Extract the [X, Y] coordinate from the center of the cell holding the provided text.  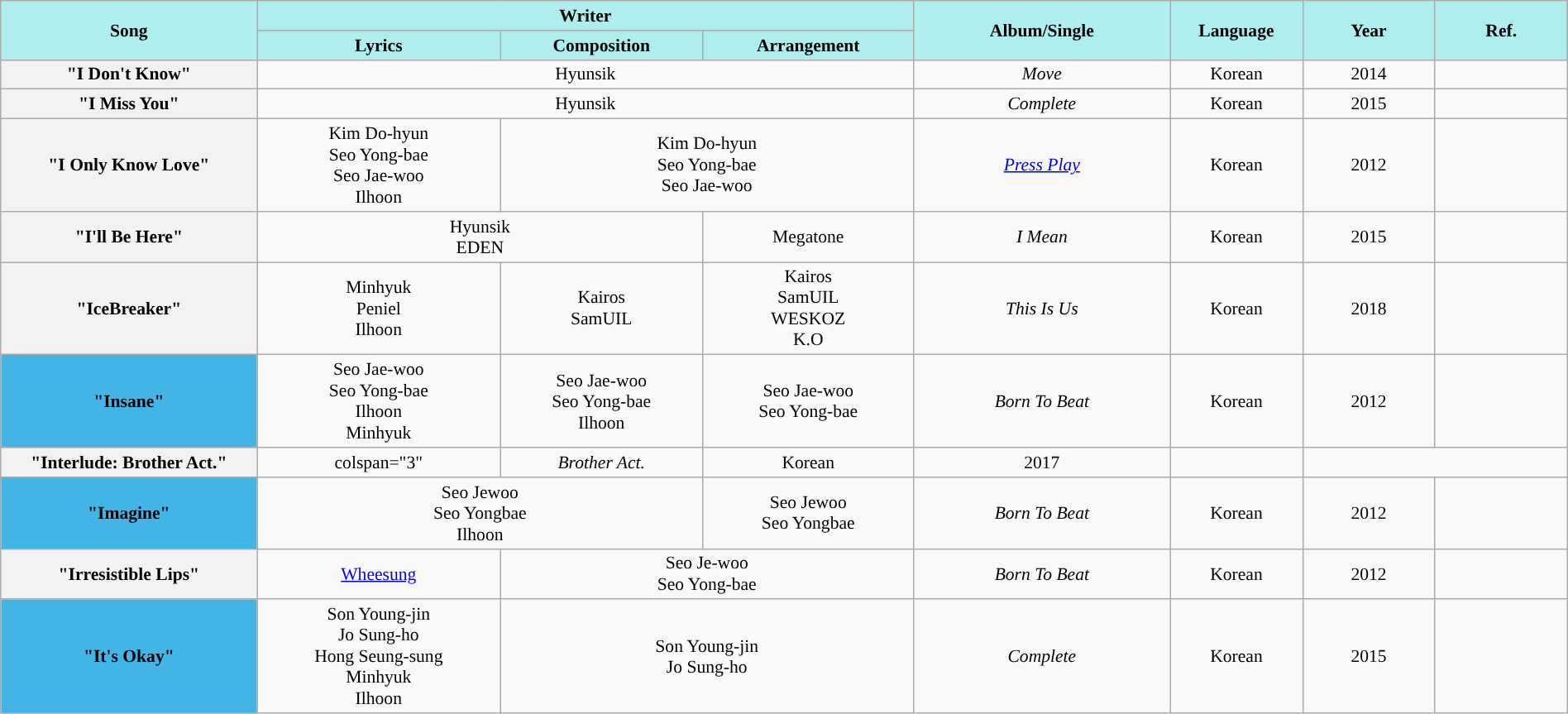
KairosSamUIL [602, 308]
Brother Act. [602, 462]
Son Young-jinJo Sung-hoHong Seung-sungMinhyukIlhoon [379, 656]
"IceBreaker" [129, 308]
Song [129, 30]
Ref. [1501, 30]
Son Young-jinJo Sung-ho [707, 656]
MinhyukPenielIlhoon [379, 308]
Album/Single [1042, 30]
Kim Do-hyunSeo Yong-baeSeo Jae-wooIlhoon [379, 165]
Composition [602, 45]
Seo JewooSeo YongbaeIlhoon [480, 513]
Seo Jae-wooSeo Yong-bae [809, 401]
Lyrics [379, 45]
Move [1042, 74]
Seo Je-wooSeo Yong-bae [707, 574]
"I Miss You" [129, 104]
"It's Okay" [129, 656]
KairosSamUILWESKOZK.O [809, 308]
Writer [586, 16]
"Insane" [129, 401]
This Is Us [1042, 308]
Press Play [1042, 165]
Kim Do-hyunSeo Yong-baeSeo Jae-woo [707, 165]
"Imagine" [129, 513]
Seo Jae-wooSeo Yong-baeIlhoonMinhyuk [379, 401]
Arrangement [809, 45]
"I'll Be Here" [129, 237]
Megatone [809, 237]
Seo JewooSeo Yongbae [809, 513]
2018 [1369, 308]
"I Don't Know" [129, 74]
HyunsikEDEN [480, 237]
2017 [1042, 462]
Wheesung [379, 574]
"Interlude: Brother Act." [129, 462]
2014 [1369, 74]
Seo Jae-wooSeo Yong-baeIlhoon [602, 401]
"Irresistible Lips" [129, 574]
Year [1369, 30]
colspan="3" [379, 462]
Language [1236, 30]
"I Only Know Love" [129, 165]
I Mean [1042, 237]
